Extract the (X, Y) coordinate from the center of the cell holding the provided text.  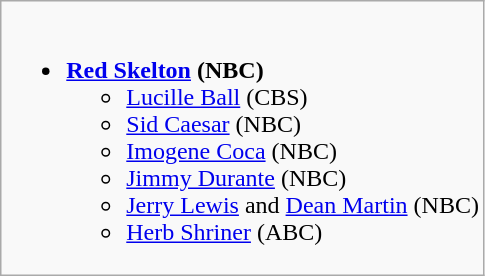
Red Skelton (NBC)Lucille Ball (CBS)Sid Caesar (NBC)Imogene Coca (NBC)Jimmy Durante (NBC)Jerry Lewis and Dean Martin (NBC)Herb Shriner (ABC) (243, 138)
